Locate the cell with the specified text and output its (X, Y) center coordinate. 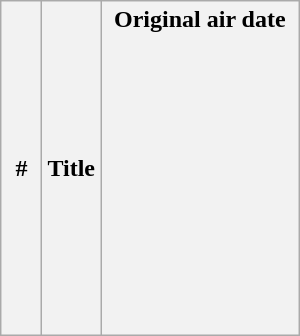
# (22, 168)
Original air date (200, 168)
Title (72, 168)
